From the cell containing the given text, extract its center point as [X, Y] coordinate. 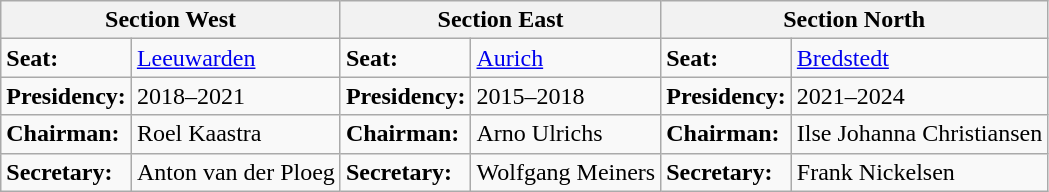
Ilse Johanna Christiansen [919, 134]
Leeuwarden [236, 58]
Roel Kaastra [236, 134]
Anton van der Ploeg [236, 172]
Arno Ulrichs [566, 134]
Section North [854, 20]
Section East [500, 20]
2021–2024 [919, 96]
Frank Nickelsen [919, 172]
Wolfgang Meiners [566, 172]
Bredstedt [919, 58]
Section West [171, 20]
2018–2021 [236, 96]
2015–2018 [566, 96]
Aurich [566, 58]
